Extract the [X, Y] coordinate from the center of the cell holding the provided text.  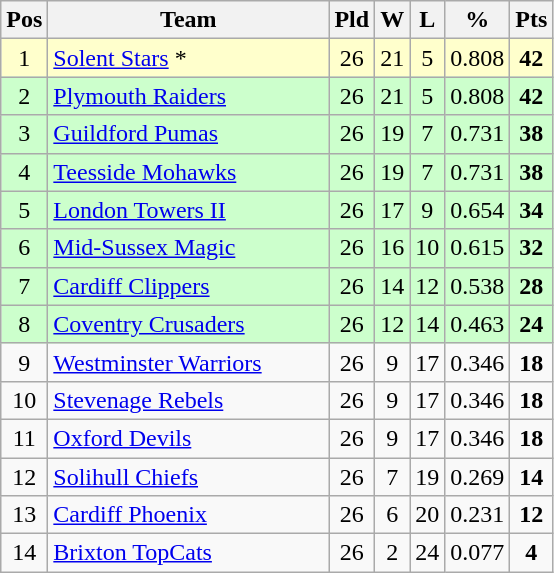
L [428, 20]
8 [24, 324]
Pos [24, 20]
London Towers II [188, 210]
13 [24, 515]
0.077 [478, 553]
Cardiff Phoenix [188, 515]
Pld [352, 20]
Westminster Warriors [188, 362]
32 [532, 248]
Teesside Mohawks [188, 172]
W [392, 20]
0.654 [478, 210]
Oxford Devils [188, 438]
0.615 [478, 248]
Team [188, 20]
0.269 [478, 477]
Solihull Chiefs [188, 477]
28 [532, 286]
% [478, 20]
Cardiff Clippers [188, 286]
0.463 [478, 324]
16 [392, 248]
Plymouth Raiders [188, 96]
11 [24, 438]
20 [428, 515]
Solent Stars * [188, 58]
34 [532, 210]
Pts [532, 20]
0.231 [478, 515]
0.538 [478, 286]
Coventry Crusaders [188, 324]
Mid-Sussex Magic [188, 248]
Brixton TopCats [188, 553]
Guildford Pumas [188, 134]
3 [24, 134]
1 [24, 58]
Stevenage Rebels [188, 400]
